Pinpoint the cell where the given text exists, returning its (x, y) midpoint coordinate. 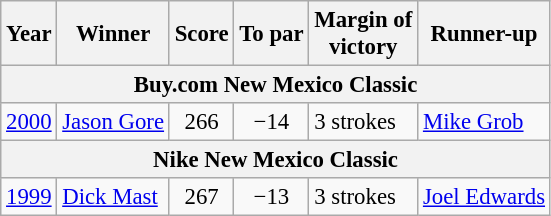
266 (202, 122)
2000 (29, 122)
Dick Mast (113, 197)
Mike Grob (484, 122)
1999 (29, 197)
Joel Edwards (484, 197)
To par (272, 34)
Margin ofvictory (364, 34)
Winner (113, 34)
Year (29, 34)
Score (202, 34)
267 (202, 197)
Nike New Mexico Classic (276, 160)
Runner-up (484, 34)
Buy.com New Mexico Classic (276, 85)
−13 (272, 197)
−14 (272, 122)
Jason Gore (113, 122)
